Capture the cell that displays the provided text and extract its [x, y] central coordinate. 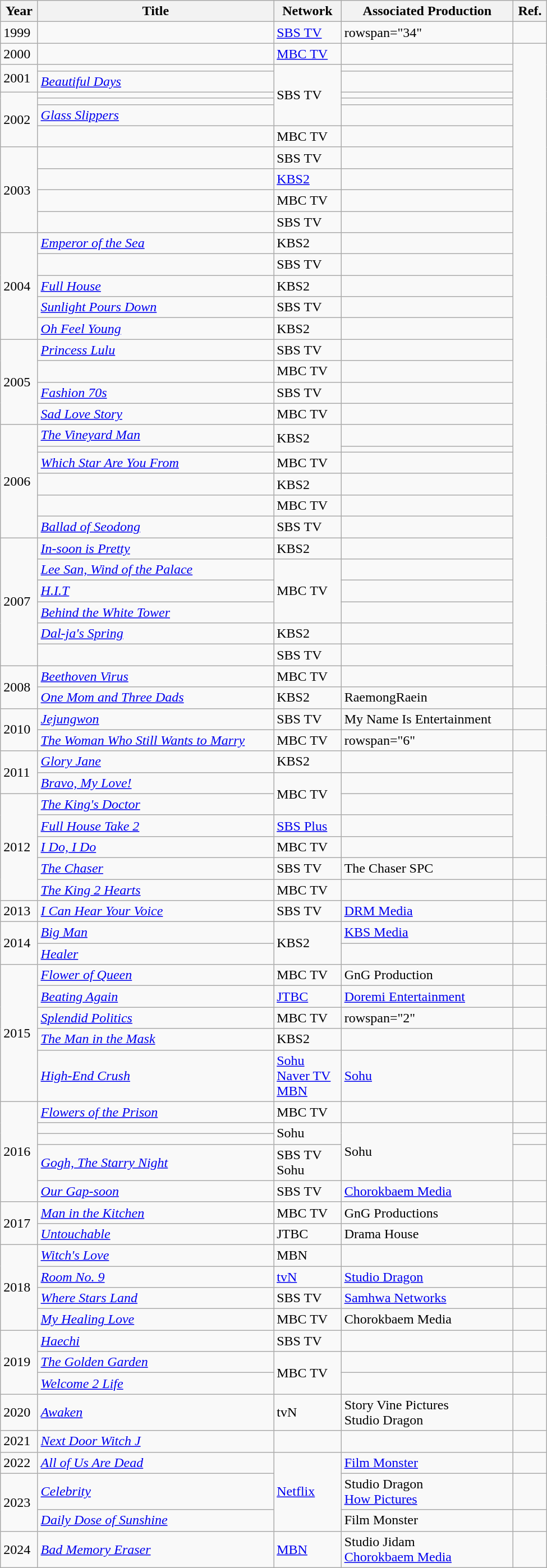
Flowers of the Prison [156, 1112]
The Golden Garden [156, 1362]
Story Vine PicturesStudio Dragon [428, 1412]
rowspan="34" [428, 33]
Man in the Kitchen [156, 1212]
Awaken [156, 1412]
The Woman Who Still Wants to Marry [156, 740]
Celebrity [156, 1492]
Associated Production [428, 11]
Beautiful Days [156, 81]
The Chaser [156, 868]
Behind the White Tower [156, 612]
GnG Productions [428, 1212]
Jejungwon [156, 719]
SBS TVSohu [307, 1162]
Glory Jane [156, 762]
Which Star Are You From [156, 463]
2006 [19, 481]
The Vineyard Man [156, 435]
Title [156, 11]
Fashion 70s [156, 393]
Beating Again [156, 997]
2018 [19, 1287]
The King's Doctor [156, 804]
2014 [19, 943]
2007 [19, 601]
2008 [19, 687]
Ref. [530, 11]
Healer [156, 954]
Full House [156, 286]
RaemongRaein [428, 698]
SBS Plus [307, 825]
Sad Love Story [156, 414]
rowspan="6" [428, 740]
In-soon is Pretty [156, 548]
2012 [19, 847]
Our Gap-soon [156, 1191]
Witch's Love [156, 1255]
2000 [19, 54]
Studio DragonHow Pictures [428, 1492]
2021 [19, 1441]
Full House Take 2 [156, 825]
The Man in the Mask [156, 1039]
Flower of Queen [156, 975]
Beethoven Virus [156, 676]
2015 [19, 1033]
Emperor of the Sea [156, 243]
2023 [19, 1502]
2022 [19, 1463]
2010 [19, 730]
Haechi [156, 1341]
KBS Media [428, 933]
Lee San, Wind of the Palace [156, 570]
2003 [19, 190]
Splendid Politics [156, 1018]
2004 [19, 286]
Bravo, My Love! [156, 783]
2011 [19, 772]
Daily Dose of Sunshine [156, 1520]
Welcome 2 Life [156, 1383]
Glass Slippers [156, 115]
2024 [19, 1549]
The Chaser SPC [428, 868]
Doremi Entertainment [428, 997]
Room No. 9 [156, 1277]
Netflix [307, 1492]
Studio JidamChorokbaem Media [428, 1549]
Gogh, The Starry Night [156, 1162]
2002 [19, 119]
Samhwa Networks [428, 1298]
I Can Hear Your Voice [156, 911]
SohuNaver TVMBN [307, 1076]
Where Stars Land [156, 1298]
2020 [19, 1412]
Bad Memory Eraser [156, 1549]
Next Door Witch J [156, 1441]
I Do, I Do [156, 847]
All of Us Are Dead [156, 1463]
High-End Crush [156, 1076]
Drama House [428, 1234]
Dal-ja's Spring [156, 634]
2005 [19, 382]
Year [19, 11]
Oh Feel Young [156, 329]
DRM Media [428, 911]
One Mom and Three Dads [156, 698]
GnG Production [428, 975]
Ballad of Seodong [156, 527]
Sunlight Pours Down [156, 307]
Untouchable [156, 1234]
1999 [19, 33]
2016 [19, 1152]
The King 2 Hearts [156, 890]
2017 [19, 1223]
2013 [19, 911]
2019 [19, 1362]
Big Man [156, 933]
My Healing Love [156, 1320]
2001 [19, 79]
rowspan="2" [428, 1018]
Network [307, 11]
My Name Is Entertainment [428, 719]
Studio Dragon [428, 1277]
H.I.T [156, 591]
Princess Lulu [156, 350]
